Identify which cell holds the provided text, then report its [x, y] central coordinate. 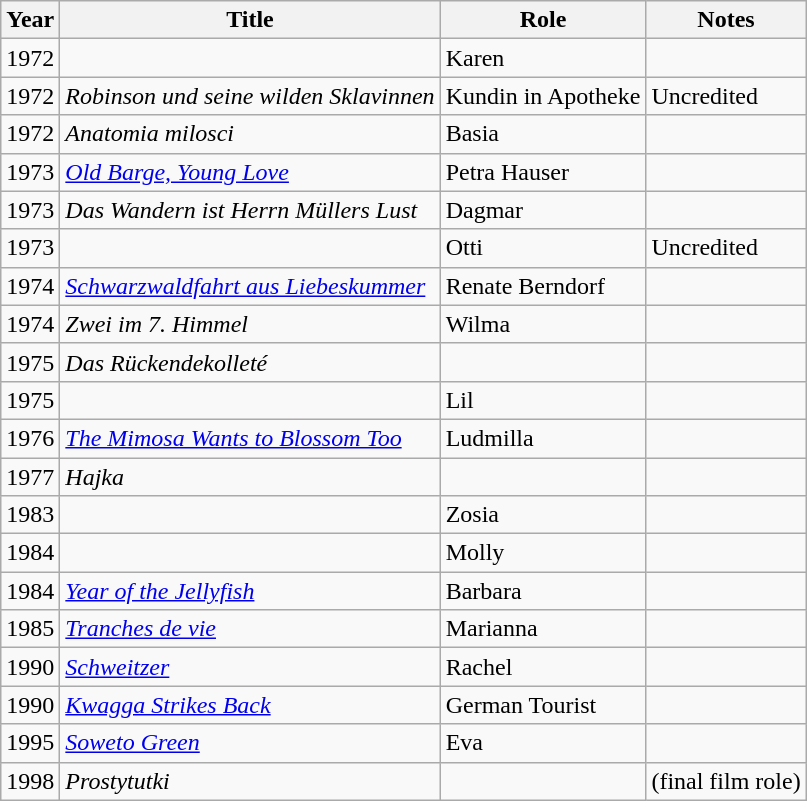
Role [543, 20]
1985 [30, 629]
Schwarzwaldfahrt aus Liebeskummer [250, 286]
Soweto Green [250, 743]
Zwei im 7. Himmel [250, 324]
Tranches de vie [250, 629]
Old Barge, Young Love [250, 172]
Molly [543, 553]
Kundin in Apotheke [543, 96]
Prostytutki [250, 781]
Lil [543, 400]
German Tourist [543, 705]
Ludmilla [543, 438]
Kwagga Strikes Back [250, 705]
1995 [30, 743]
(final film role) [726, 781]
Rachel [543, 667]
Wilma [543, 324]
Otti [543, 248]
Zosia [543, 515]
Das Wandern ist Herrn Müllers Lust [250, 210]
Year of the Jellyfish [250, 591]
1976 [30, 438]
1977 [30, 477]
Barbara [543, 591]
Title [250, 20]
The Mimosa Wants to Blossom Too [250, 438]
Anatomia milosci [250, 134]
Karen [543, 58]
Notes [726, 20]
Das Rückendekolleté [250, 362]
Dagmar [543, 210]
Marianna [543, 629]
Hajka [250, 477]
Renate Berndorf [543, 286]
Year [30, 20]
Eva [543, 743]
1998 [30, 781]
Petra Hauser [543, 172]
Basia [543, 134]
1983 [30, 515]
Robinson und seine wilden Sklavinnen [250, 96]
Schweitzer [250, 667]
